Detect which cell encompasses the target text, then output its (x, y) center coordinate. 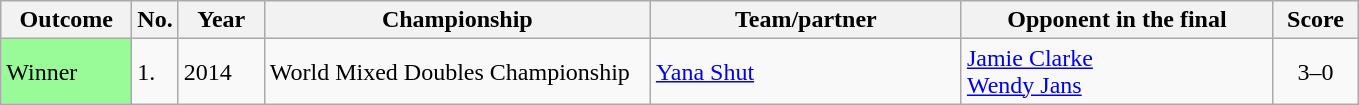
Championship (457, 20)
No. (155, 20)
1. (155, 72)
3–0 (1315, 72)
Outcome (66, 20)
Yana Shut (806, 72)
Opponent in the final (1116, 20)
Team/partner (806, 20)
Winner (66, 72)
2014 (221, 72)
Score (1315, 20)
World Mixed Doubles Championship (457, 72)
Year (221, 20)
Jamie Clarke Wendy Jans (1116, 72)
